Locate the cell with the specified text and output its (x, y) center coordinate. 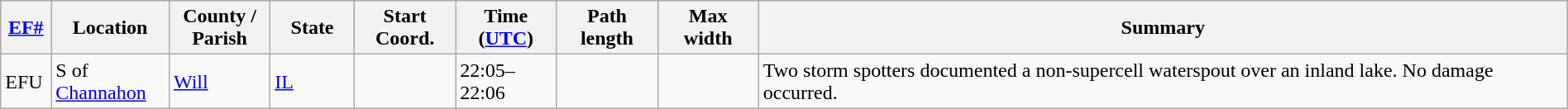
Will (219, 81)
Path length (607, 28)
Two storm spotters documented a non-supercell waterspout over an inland lake. No damage occurred. (1163, 81)
State (313, 28)
Max width (708, 28)
Time (UTC) (506, 28)
Summary (1163, 28)
Location (111, 28)
IL (313, 81)
County / Parish (219, 28)
Start Coord. (404, 28)
S of Channahon (111, 81)
EFU (26, 81)
22:05–22:06 (506, 81)
EF# (26, 28)
